Return the [x, y] coordinate for the center point of the cell that contains the specified text.  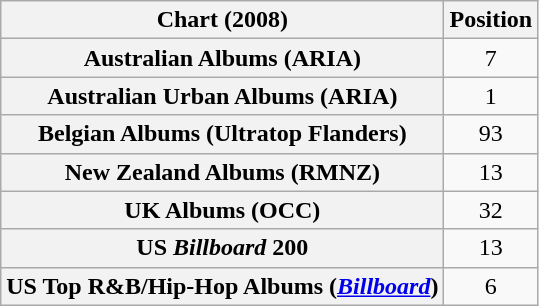
Australian Albums (ARIA) [222, 58]
7 [491, 58]
Australian Urban Albums (ARIA) [222, 96]
1 [491, 96]
6 [491, 286]
US Top R&B/Hip-Hop Albums (Billboard) [222, 286]
US Billboard 200 [222, 248]
Belgian Albums (Ultratop Flanders) [222, 134]
32 [491, 210]
Position [491, 20]
New Zealand Albums (RMNZ) [222, 172]
93 [491, 134]
UK Albums (OCC) [222, 210]
Chart (2008) [222, 20]
